Scan for the cell matching the given text and deliver its [X, Y] coordinate at center. 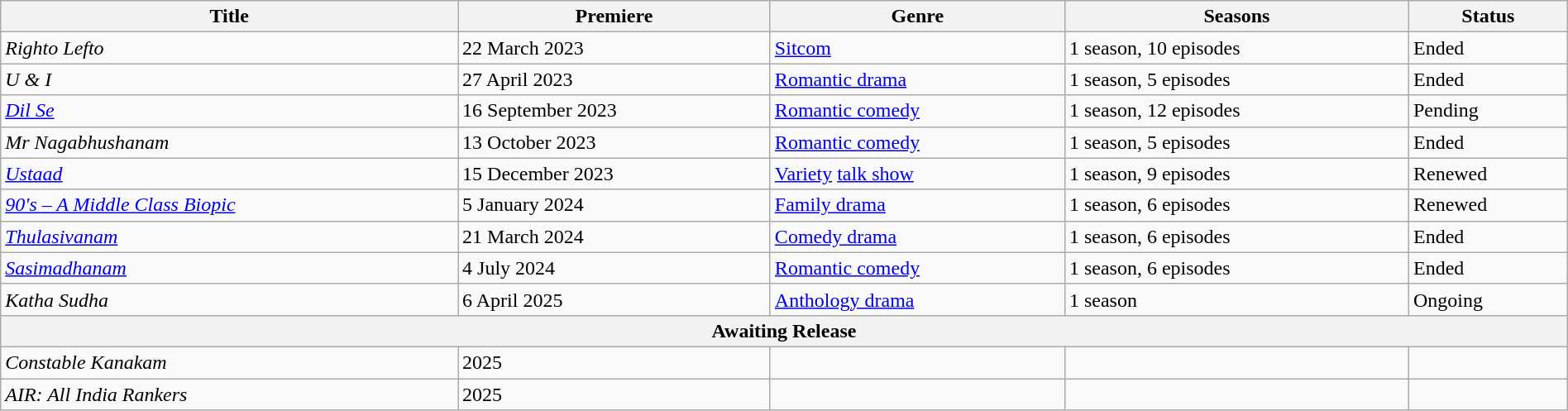
13 October 2023 [614, 142]
Pending [1488, 111]
90's – A Middle Class Biopic [230, 205]
Family drama [917, 205]
15 December 2023 [614, 174]
Premiere [614, 17]
Dil Se [230, 111]
Katha Sudha [230, 299]
16 September 2023 [614, 111]
Comedy drama [917, 237]
Romantic drama [917, 79]
27 April 2023 [614, 79]
Mr Nagabhushanam [230, 142]
1 season, 12 episodes [1236, 111]
Constable Kanakam [230, 362]
1 season, 10 episodes [1236, 48]
Genre [917, 17]
Sasimadhanam [230, 268]
Awaiting Release [784, 331]
1 season [1236, 299]
Ustaad [230, 174]
5 January 2024 [614, 205]
Thulasivanam [230, 237]
22 March 2023 [614, 48]
Seasons [1236, 17]
1 season, 9 episodes [1236, 174]
Anthology drama [917, 299]
Righto Lefto [230, 48]
21 March 2024 [614, 237]
Sitcom [917, 48]
Variety talk show [917, 174]
AIR: All India Rankers [230, 394]
Ongoing [1488, 299]
4 July 2024 [614, 268]
Status [1488, 17]
U & I [230, 79]
6 April 2025 [614, 299]
Title [230, 17]
